Scan for the cell matching the given text and deliver its (x, y) coordinate at center. 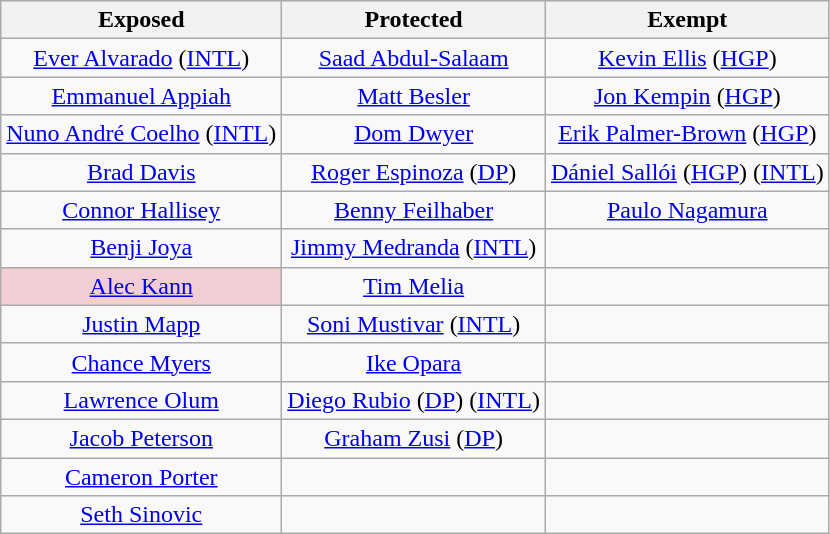
Benny Feilhaber (414, 210)
Matt Besler (414, 96)
Soni Mustivar (INTL) (414, 324)
Brad Davis (142, 172)
Nuno André Coelho (INTL) (142, 134)
Benji Joya (142, 248)
Emmanuel Appiah (142, 96)
Dániel Sallói (HGP) (INTL) (687, 172)
Cameron Porter (142, 477)
Exposed (142, 20)
Protected (414, 20)
Seth Sinovic (142, 515)
Dom Dwyer (414, 134)
Roger Espinoza (DP) (414, 172)
Kevin Ellis (HGP) (687, 58)
Paulo Nagamura (687, 210)
Tim Melia (414, 286)
Jon Kempin (HGP) (687, 96)
Diego Rubio (DP) (INTL) (414, 400)
Erik Palmer-Brown (HGP) (687, 134)
Jacob Peterson (142, 438)
Saad Abdul-Salaam (414, 58)
Jimmy Medranda (INTL) (414, 248)
Justin Mapp (142, 324)
Exempt (687, 20)
Connor Hallisey (142, 210)
Lawrence Olum (142, 400)
Chance Myers (142, 362)
Ever Alvarado (INTL) (142, 58)
Ike Opara (414, 362)
Graham Zusi (DP) (414, 438)
Alec Kann (142, 286)
